Provide the [x, y] coordinate of the cell's center where the given text is located.  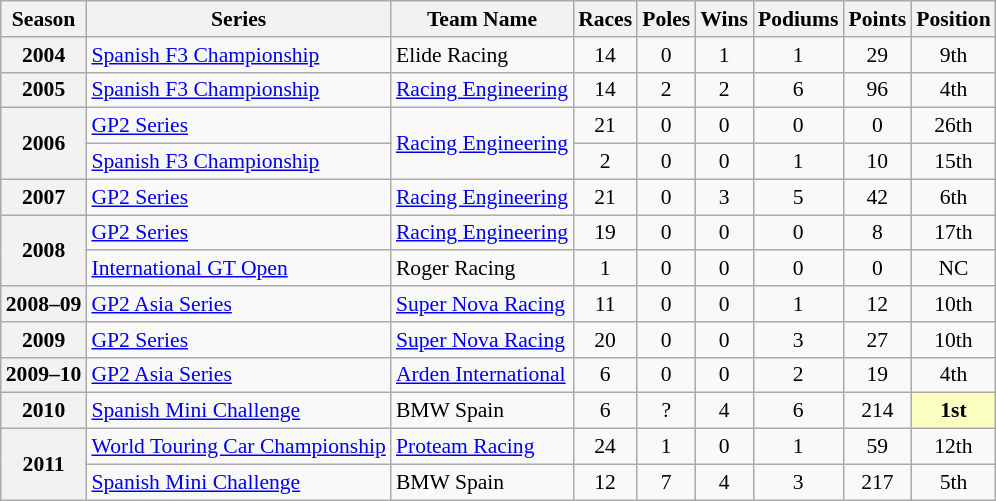
7 [666, 482]
8 [878, 233]
96 [878, 90]
24 [605, 447]
Series [238, 19]
5th [953, 482]
2011 [44, 464]
214 [878, 411]
Position [953, 19]
10 [878, 162]
Arden International [482, 375]
2005 [44, 90]
? [666, 411]
2010 [44, 411]
59 [878, 447]
5 [798, 197]
NC [953, 269]
Proteam Racing [482, 447]
2008 [44, 250]
2004 [44, 55]
Races [605, 19]
Podiums [798, 19]
6th [953, 197]
1st [953, 411]
20 [605, 340]
17th [953, 233]
11 [605, 304]
12th [953, 447]
2007 [44, 197]
Team Name [482, 19]
29 [878, 55]
Roger Racing [482, 269]
2008–09 [44, 304]
2009–10 [44, 375]
Points [878, 19]
International GT Open [238, 269]
27 [878, 340]
Poles [666, 19]
217 [878, 482]
2009 [44, 340]
2006 [44, 144]
15th [953, 162]
Elide Racing [482, 55]
26th [953, 126]
42 [878, 197]
Wins [724, 19]
World Touring Car Championship [238, 447]
9th [953, 55]
Season [44, 19]
